Locate the cell with the specified text and output its [x, y] center coordinate. 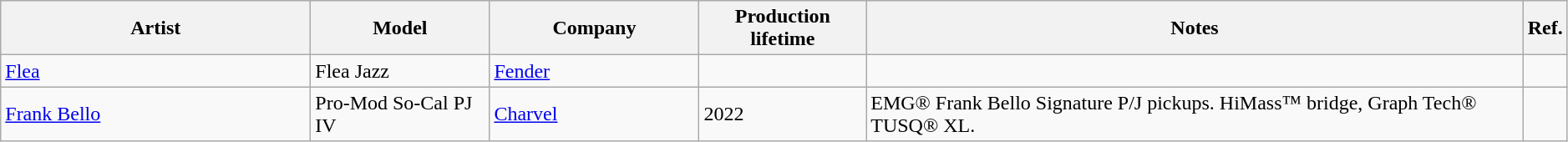
Flea [155, 71]
Company [595, 28]
Frank Bello [155, 114]
Ref. [1545, 28]
Notes [1195, 28]
Fender [595, 71]
2022 [783, 114]
Flea Jazz [400, 71]
Charvel [595, 114]
Artist [155, 28]
Production lifetime [783, 28]
Model [400, 28]
EMG® Frank Bello Signature P/J pickups. HiMass™ bridge, Graph Tech® TUSQ® XL. [1195, 114]
Pro-Mod So-Cal PJ IV [400, 114]
